Detect which cell encompasses the target text, then output its [x, y] center coordinate. 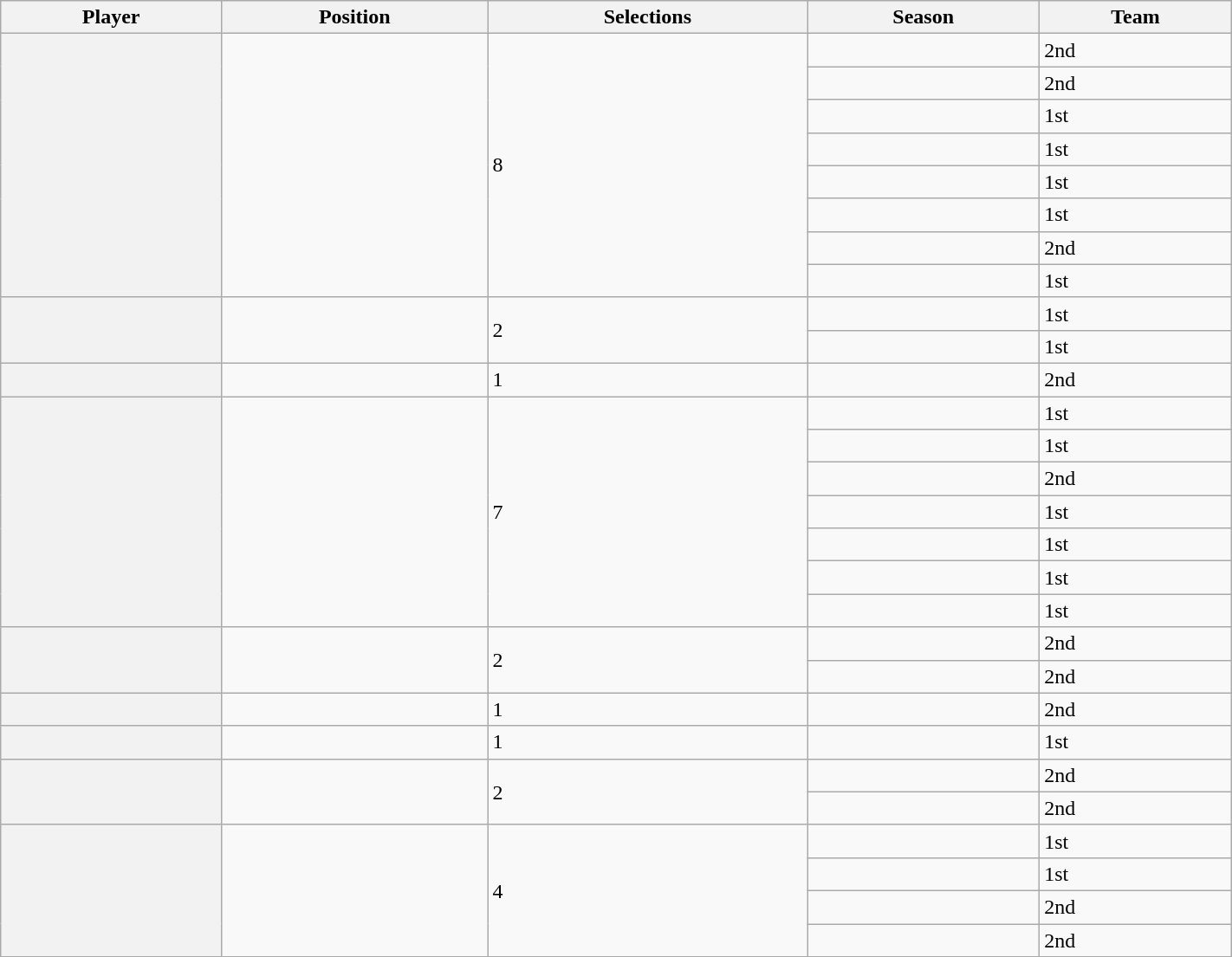
Position [355, 17]
8 [648, 165]
Player [111, 17]
Selections [648, 17]
4 [648, 890]
7 [648, 512]
Team [1136, 17]
Season [924, 17]
